Determine the (X, Y) coordinate at the center of the cell enclosing the given text.  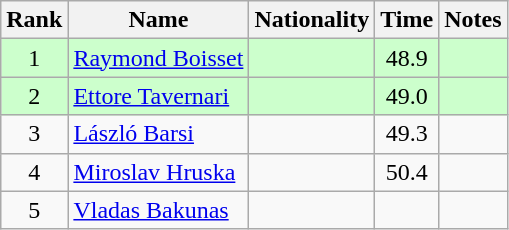
Rank (34, 20)
Ettore Tavernari (158, 96)
5 (34, 210)
Vladas Bakunas (158, 210)
48.9 (407, 58)
49.0 (407, 96)
50.4 (407, 172)
Name (158, 20)
Raymond Boisset (158, 58)
Miroslav Hruska (158, 172)
4 (34, 172)
Notes (473, 20)
Time (407, 20)
49.3 (407, 134)
3 (34, 134)
Nationality (312, 20)
2 (34, 96)
1 (34, 58)
László Barsi (158, 134)
